From the cell containing the given text, extract its center point as [X, Y] coordinate. 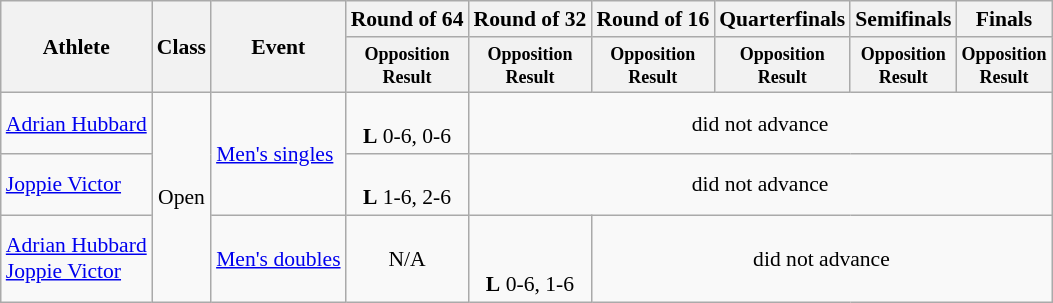
Men's doubles [278, 258]
Men's singles [278, 154]
Open [182, 198]
Joppie Victor [76, 184]
Quarterfinals [782, 19]
L 0-6, 0-6 [408, 124]
Event [278, 47]
Finals [1004, 19]
Round of 16 [652, 19]
Semifinals [903, 19]
L 0-6, 1-6 [530, 258]
N/A [408, 258]
Adrian Hubbard Joppie Victor [76, 258]
Adrian Hubbard [76, 124]
Round of 32 [530, 19]
Class [182, 47]
Round of 64 [408, 19]
L 1-6, 2-6 [408, 184]
Athlete [76, 47]
